Search for the cell housing the specified text and yield its (x, y) center coordinate. 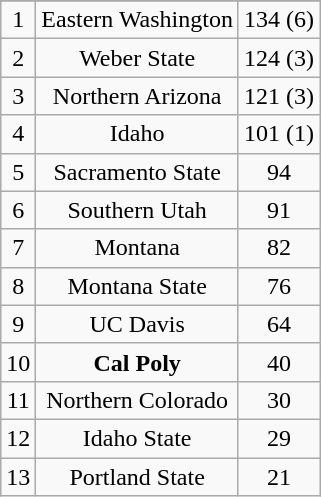
Cal Poly (138, 362)
Southern Utah (138, 210)
2 (18, 58)
21 (278, 477)
11 (18, 400)
Portland State (138, 477)
76 (278, 286)
94 (278, 172)
4 (18, 134)
Eastern Washington (138, 20)
8 (18, 286)
13 (18, 477)
29 (278, 438)
1 (18, 20)
91 (278, 210)
Northern Colorado (138, 400)
64 (278, 324)
5 (18, 172)
121 (3) (278, 96)
Montana (138, 248)
3 (18, 96)
Weber State (138, 58)
40 (278, 362)
Northern Arizona (138, 96)
UC Davis (138, 324)
134 (6) (278, 20)
7 (18, 248)
9 (18, 324)
Montana State (138, 286)
Idaho State (138, 438)
124 (3) (278, 58)
6 (18, 210)
30 (278, 400)
12 (18, 438)
Idaho (138, 134)
101 (1) (278, 134)
Sacramento State (138, 172)
82 (278, 248)
10 (18, 362)
